Determine the (x, y) coordinate at the center of the cell enclosing the given text.  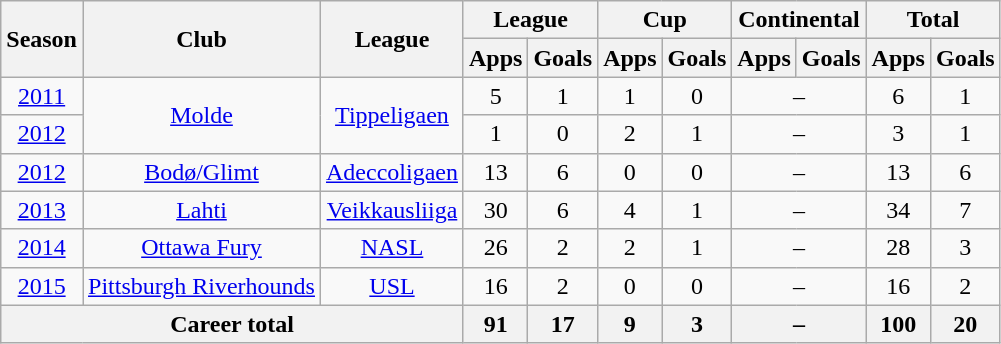
Cup (665, 20)
Adeccoligaen (392, 172)
2011 (42, 96)
2013 (42, 210)
30 (495, 210)
Ottawa Fury (201, 248)
USL (392, 286)
100 (898, 324)
9 (630, 324)
Club (201, 39)
7 (965, 210)
Total (933, 20)
Lahti (201, 210)
Season (42, 39)
17 (563, 324)
34 (898, 210)
Pittsburgh Riverhounds (201, 286)
28 (898, 248)
91 (495, 324)
NASL (392, 248)
Veikkausliiga (392, 210)
Molde (201, 115)
Career total (232, 324)
Tippeligaen (392, 115)
Bodø/Glimt (201, 172)
5 (495, 96)
4 (630, 210)
26 (495, 248)
Continental (799, 20)
20 (965, 324)
2014 (42, 248)
2015 (42, 286)
